Extract the (X, Y) coordinate from the center of the cell holding the provided text.  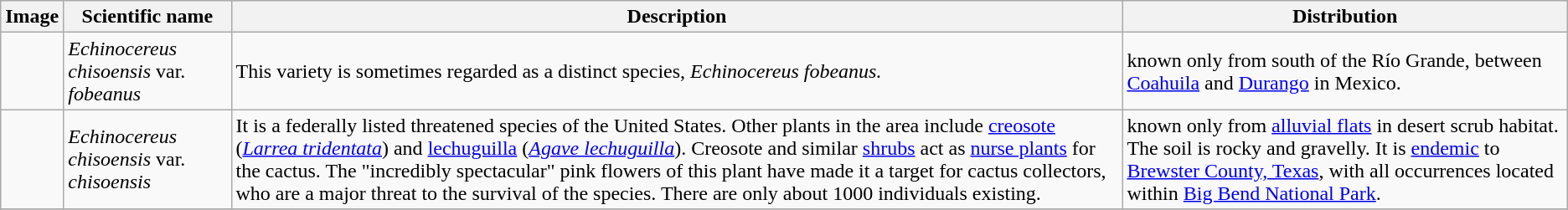
This variety is sometimes regarded as a distinct species, Echinocereus fobeanus. (677, 71)
known only from south of the Río Grande, between Coahuila and Durango in Mexico. (1345, 71)
Echinocereus chisoensis var. chisoensis (147, 159)
Scientific name (147, 17)
Distribution (1345, 17)
Image (32, 17)
Echinocereus chisoensis var. fobeanus (147, 71)
Description (677, 17)
